Capture the cell that displays the provided text and extract its (x, y) central coordinate. 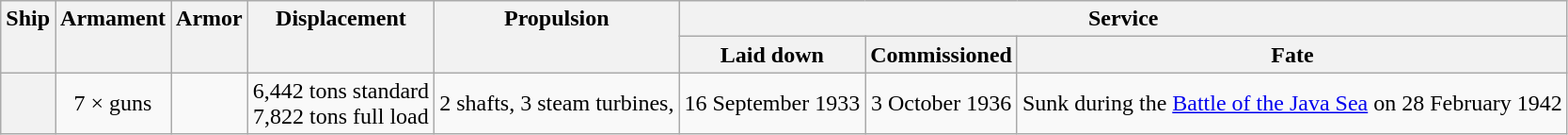
Displacement (341, 37)
Armor (210, 37)
6,442 tons standard 7,822 tons full load (341, 104)
Service (1123, 19)
Sunk during the Battle of the Java Sea on 28 February 1942 (1292, 104)
7 × guns (113, 104)
Fate (1292, 55)
3 October 1936 (942, 104)
Armament (113, 37)
Ship (28, 37)
Propulsion (557, 37)
Laid down (772, 55)
2 shafts, 3 steam turbines, (557, 104)
16 September 1933 (772, 104)
Commissioned (942, 55)
